Pinpoint the cell where the given text exists, returning its (X, Y) midpoint coordinate. 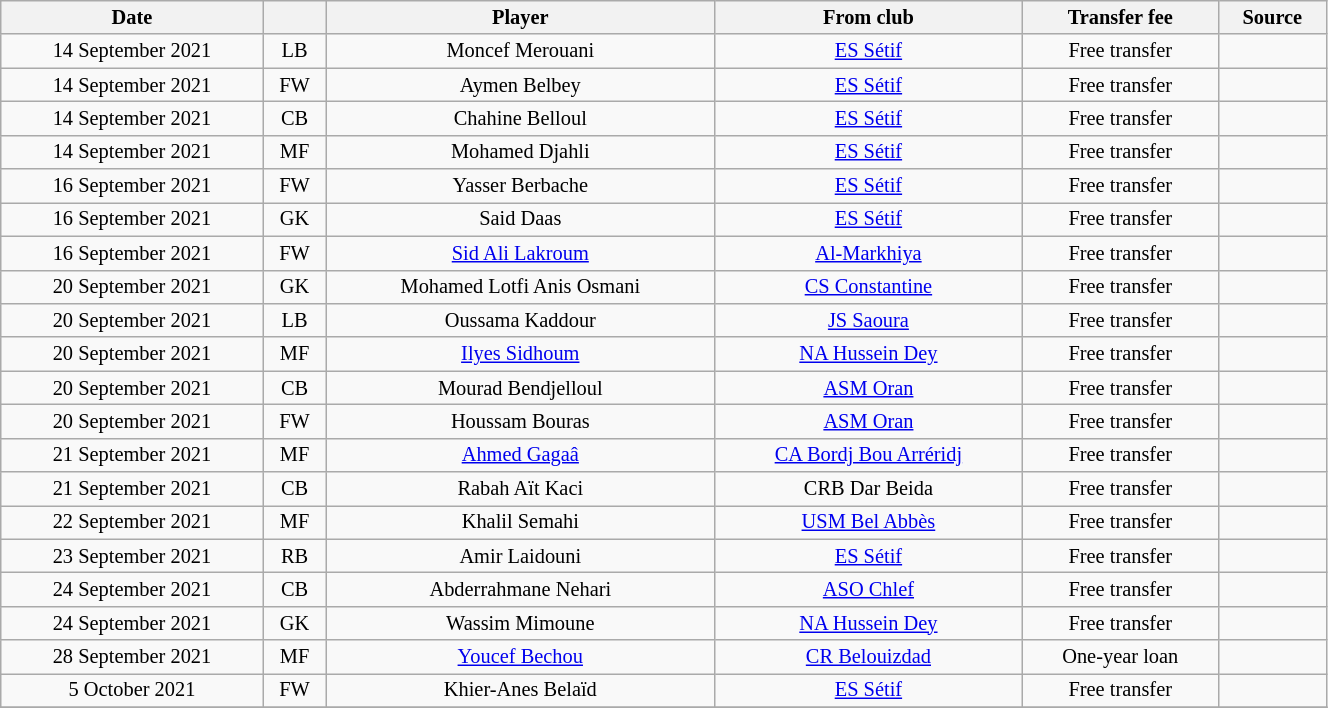
ASO Chlef (869, 589)
Youcef Bechou (520, 657)
Abderrahmane Nehari (520, 589)
CA Bordj Bou Arréridj (869, 455)
Player (520, 17)
Rabah Aït Kaci (520, 489)
Aymen Belbey (520, 85)
Mohamed Lotfi Anis Osmani (520, 287)
Mourad Bendjelloul (520, 388)
RB (294, 556)
22 September 2021 (132, 522)
Sid Ali Lakroum (520, 253)
Transfer fee (1120, 17)
Al-Markhiya (869, 253)
USM Bel Abbès (869, 522)
Amir Laidouni (520, 556)
Khier-Anes Belaïd (520, 690)
Date (132, 17)
28 September 2021 (132, 657)
CR Belouizdad (869, 657)
CS Constantine (869, 287)
Moncef Merouani (520, 51)
23 September 2021 (132, 556)
Oussama Kaddour (520, 320)
Source (1272, 17)
Said Daas (520, 219)
From club (869, 17)
Ilyes Sidhoum (520, 354)
Chahine Belloul (520, 118)
Ahmed Gagaâ (520, 455)
One-year loan (1120, 657)
Khalil Semahi (520, 522)
5 October 2021 (132, 690)
JS Saoura (869, 320)
Mohamed Djahli (520, 152)
Yasser Berbache (520, 186)
Wassim Mimoune (520, 623)
Houssam Bouras (520, 421)
CRB Dar Beida (869, 489)
